Pinpoint the cell where the given text exists, returning its [x, y] midpoint coordinate. 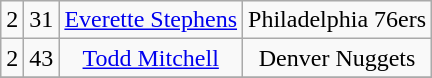
Everette Stephens [151, 20]
Todd Mitchell [151, 58]
31 [42, 20]
Denver Nuggets [338, 58]
43 [42, 58]
Philadelphia 76ers [338, 20]
